Return the (X, Y) coordinate for the center point of the cell that contains the specified text.  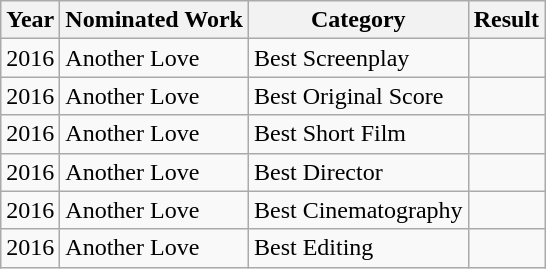
Best Original Score (358, 96)
Best Editing (358, 248)
Nominated Work (154, 20)
Result (506, 20)
Best Cinematography (358, 210)
Best Director (358, 172)
Year (30, 20)
Best Screenplay (358, 58)
Best Short Film (358, 134)
Category (358, 20)
